Provide the (x, y) coordinate of the cell's center where the given text is located.  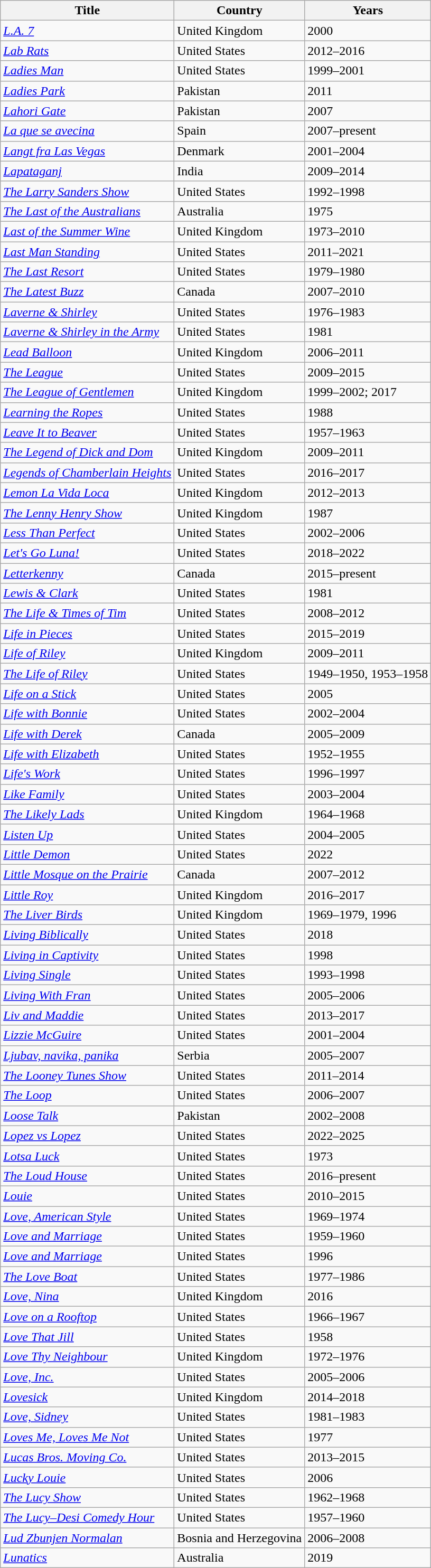
Lead Balloon (88, 352)
La que se avecina (88, 131)
2007–present (368, 131)
L.A. 7 (88, 31)
The Loop (88, 1095)
Bosnia and Herzegovina (240, 1538)
India (240, 171)
2019 (368, 1558)
2011–2021 (368, 252)
The Liver Birds (88, 915)
Love That Jill (88, 1337)
1976–1983 (368, 312)
Life with Bonnie (88, 714)
1977–1986 (368, 1277)
2000 (368, 31)
Like Family (88, 794)
2007 (368, 111)
Langt fra Las Vegas (88, 151)
2009–2014 (368, 171)
2013–2017 (368, 1015)
Life with Derek (88, 734)
2012–2013 (368, 493)
2005 (368, 694)
The Likely Lads (88, 814)
Serbia (240, 1055)
Lapataganj (88, 171)
2014–2018 (368, 1397)
2005–2007 (368, 1055)
Ljubav, navika, panika (88, 1055)
The Lenny Henry Show (88, 513)
1957–1960 (368, 1517)
2005–2009 (368, 734)
Lewis & Clark (88, 593)
Loves Me, Loves Me Not (88, 1437)
2022 (368, 854)
Living Biblically (88, 935)
The League (88, 372)
Let's Go Luna! (88, 553)
Lucas Bros. Moving Co. (88, 1457)
2013–2015 (368, 1457)
1979–1980 (368, 272)
2007–2010 (368, 292)
Title (88, 11)
Love on a Rooftop (88, 1317)
1977 (368, 1437)
The Legend of Dick and Dom (88, 452)
1996 (368, 1257)
The Lucy–Desi Comedy Hour (88, 1517)
2002–2008 (368, 1116)
The Looney Tunes Show (88, 1075)
2006–2008 (368, 1538)
1966–1967 (368, 1317)
Little Demon (88, 854)
Less Than Perfect (88, 533)
Living With Fran (88, 995)
1957–1963 (368, 432)
Love, Inc. (88, 1377)
1962–1968 (368, 1497)
Listen Up (88, 834)
1987 (368, 513)
2016 (368, 1297)
1988 (368, 412)
Love, Sidney (88, 1417)
Lotsa Luck (88, 1156)
1999–2001 (368, 71)
Lab Rats (88, 51)
1973 (368, 1156)
1958 (368, 1337)
Last of the Summer Wine (88, 231)
2006 (368, 1477)
Living in Captivity (88, 955)
Life in Pieces (88, 634)
2006–2007 (368, 1095)
Lucky Louie (88, 1477)
2007–2012 (368, 874)
Living Single (88, 975)
The Loud House (88, 1176)
2003–2004 (368, 794)
Life on a Stick (88, 694)
Life with Elizabeth (88, 754)
Lemon La Vida Loca (88, 493)
Laverne & Shirley (88, 312)
Liv and Maddie (88, 1015)
Laverne & Shirley in the Army (88, 332)
Ladies Park (88, 91)
Little Roy (88, 895)
2004–2005 (368, 834)
Lud Zbunjen Normalan (88, 1538)
2010–2015 (368, 1196)
Denmark (240, 151)
2016–present (368, 1176)
The Love Boat (88, 1277)
Life of Riley (88, 654)
Leave It to Beaver (88, 432)
Legends of Chamberlain Heights (88, 473)
2006–2011 (368, 352)
Little Mosque on the Prairie (88, 874)
Last Man Standing (88, 252)
Lizzie McGuire (88, 1035)
Learning the Ropes (88, 412)
The Life of Riley (88, 674)
1973–2010 (368, 231)
Love, Nina (88, 1297)
2012–2016 (368, 51)
2015–2019 (368, 634)
1981–1983 (368, 1417)
1959–1960 (368, 1236)
Spain (240, 131)
2022–2025 (368, 1136)
1993–1998 (368, 975)
2002–2004 (368, 714)
2002–2006 (368, 533)
1992–1998 (368, 191)
The Life & Times of Tim (88, 613)
2018–2022 (368, 553)
1975 (368, 211)
Years (368, 11)
Life's Work (88, 774)
2018 (368, 935)
1952–1955 (368, 754)
The Larry Sanders Show (88, 191)
1972–1976 (368, 1357)
The Latest Buzz (88, 292)
2011 (368, 91)
Love Thy Neighbour (88, 1357)
2009–2015 (368, 372)
Louie (88, 1196)
2008–2012 (368, 613)
Lopez vs Lopez (88, 1136)
The League of Gentlemen (88, 392)
Country (240, 11)
1949–1950, 1953–1958 (368, 674)
1964–1968 (368, 814)
1969–1979, 1996 (368, 915)
The Last Resort (88, 272)
1998 (368, 955)
The Lucy Show (88, 1497)
The Last of the Australians (88, 211)
Lunatics (88, 1558)
1969–1974 (368, 1216)
Ladies Man (88, 71)
Letterkenny (88, 573)
Lovesick (88, 1397)
Love, American Style (88, 1216)
Lahori Gate (88, 111)
Loose Talk (88, 1116)
2015–present (368, 573)
1999–2002; 2017 (368, 392)
2011–2014 (368, 1075)
1996–1997 (368, 774)
